From the cell containing the given text, extract its center point as [x, y] coordinate. 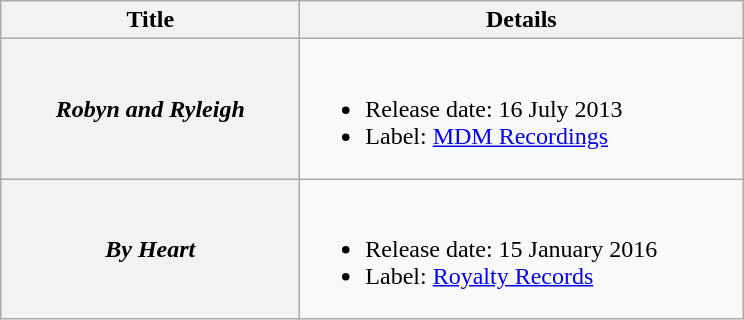
By Heart [150, 249]
Title [150, 20]
Robyn and Ryleigh [150, 109]
Details [522, 20]
Release date: 15 January 2016Label: Royalty Records [522, 249]
Release date: 16 July 2013Label: MDM Recordings [522, 109]
